Identify which cell holds the provided text, then report its (X, Y) central coordinate. 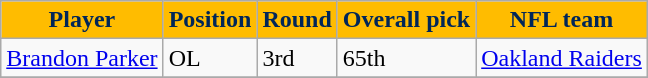
65th (406, 58)
Round (297, 20)
3rd (297, 58)
Position (210, 20)
Overall pick (406, 20)
NFL team (562, 20)
OL (210, 58)
Oakland Raiders (562, 58)
Brandon Parker (82, 58)
Player (82, 20)
